Return [x, y] of the center of cell containing provided text 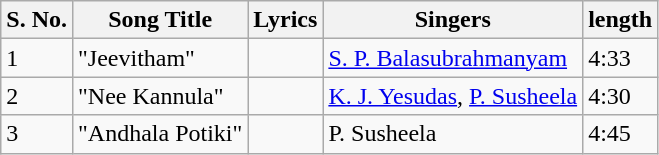
S. No. [37, 20]
1 [37, 58]
length [620, 20]
Singers [453, 20]
Song Title [160, 20]
4:45 [620, 134]
P. Susheela [453, 134]
2 [37, 96]
"Andhala Potiki" [160, 134]
3 [37, 134]
"Jeevitham" [160, 58]
Lyrics [286, 20]
"Nee Kannula" [160, 96]
4:33 [620, 58]
K. J. Yesudas, P. Susheela [453, 96]
S. P. Balasubrahmanyam [453, 58]
4:30 [620, 96]
